Locate the cell with the specified text and output its [X, Y] center coordinate. 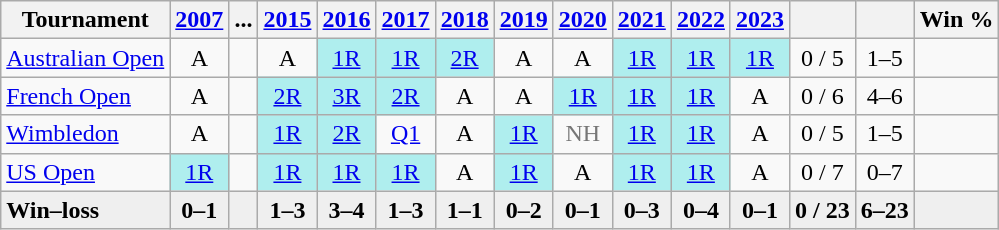
2023 [760, 20]
0–2 [524, 210]
0–4 [700, 210]
0 / 23 [822, 210]
... [244, 20]
Tournament [86, 20]
0–7 [884, 172]
2017 [406, 20]
2018 [464, 20]
Win % [956, 20]
0 / 7 [822, 172]
French Open [86, 96]
4–6 [884, 96]
Win–loss [86, 210]
Q1 [406, 134]
2020 [582, 20]
2016 [346, 20]
2022 [700, 20]
6–23 [884, 210]
1–1 [464, 210]
3R [346, 96]
2019 [524, 20]
Australian Open [86, 58]
3–4 [346, 210]
Wimbledon [86, 134]
2015 [288, 20]
2021 [642, 20]
0 / 6 [822, 96]
US Open [86, 172]
NH [582, 134]
2007 [200, 20]
0–3 [642, 210]
